Extract the (X, Y) coordinate from the center of the cell holding the provided text.  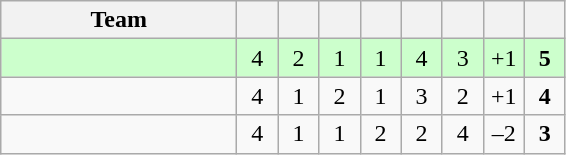
5 (544, 58)
Team (119, 20)
–2 (504, 134)
